Capture the cell that displays the provided text and extract its [x, y] central coordinate. 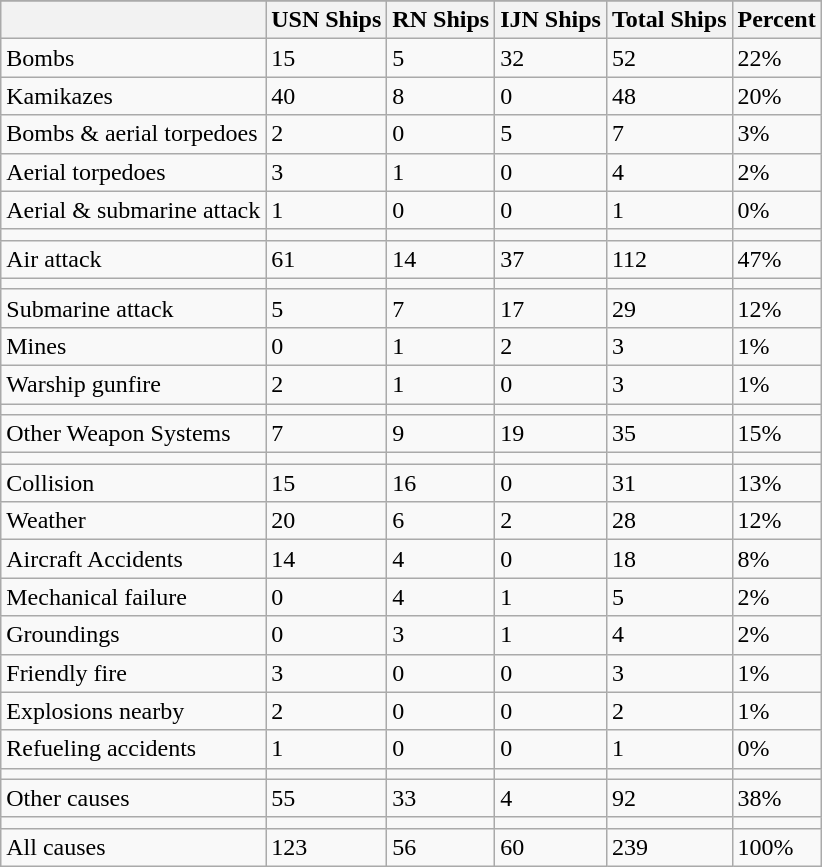
29 [669, 308]
16 [441, 483]
13% [776, 483]
Air attack [134, 259]
239 [669, 847]
Groundings [134, 635]
37 [551, 259]
Total Ships [669, 20]
92 [669, 798]
47% [776, 259]
15% [776, 434]
Friendly fire [134, 673]
Warship gunfire [134, 384]
17 [551, 308]
28 [669, 521]
32 [551, 58]
20% [776, 96]
Other causes [134, 798]
6 [441, 521]
Collision [134, 483]
19 [551, 434]
22% [776, 58]
IJN Ships [551, 20]
35 [669, 434]
100% [776, 847]
61 [326, 259]
Percent [776, 20]
56 [441, 847]
Mechanical failure [134, 597]
38% [776, 798]
18 [669, 559]
Mines [134, 346]
123 [326, 847]
Weather [134, 521]
60 [551, 847]
9 [441, 434]
52 [669, 58]
Aircraft Accidents [134, 559]
Aerial & submarine attack [134, 210]
USN Ships [326, 20]
48 [669, 96]
33 [441, 798]
All causes [134, 847]
Bombs [134, 58]
Refueling accidents [134, 749]
40 [326, 96]
8% [776, 559]
55 [326, 798]
Aerial torpedoes [134, 172]
Other Weapon Systems [134, 434]
Bombs & aerial torpedoes [134, 134]
Submarine attack [134, 308]
31 [669, 483]
Explosions nearby [134, 711]
112 [669, 259]
8 [441, 96]
3% [776, 134]
RN Ships [441, 20]
20 [326, 521]
Kamikazes [134, 96]
